Output the [X, Y] coordinate of the center of the cell containing the given text.  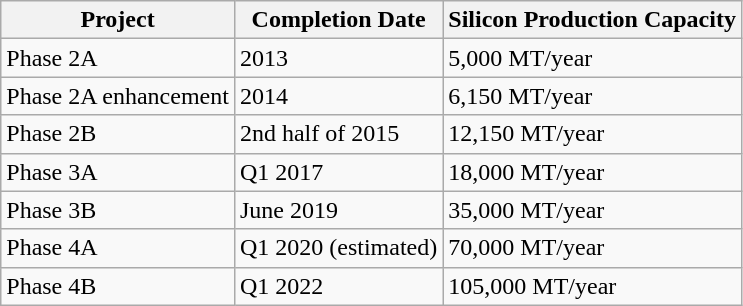
June 2019 [338, 210]
Phase 2A enhancement [118, 96]
70,000 MT/year [592, 248]
Q1 2022 [338, 286]
2013 [338, 58]
Phase 3A [118, 172]
5,000 MT/year [592, 58]
6,150 MT/year [592, 96]
18,000 MT/year [592, 172]
Q1 2020 (estimated) [338, 248]
Q1 2017 [338, 172]
Phase 4A [118, 248]
2014 [338, 96]
Phase 4B [118, 286]
Completion Date [338, 20]
2nd half of 2015 [338, 134]
105,000 MT/year [592, 286]
Phase 2A [118, 58]
35,000 MT/year [592, 210]
Silicon Production Capacity [592, 20]
Phase 3B [118, 210]
12,150 MT/year [592, 134]
Phase 2B [118, 134]
Project [118, 20]
